Return the [X, Y] coordinate for the center point of the cell that contains the specified text.  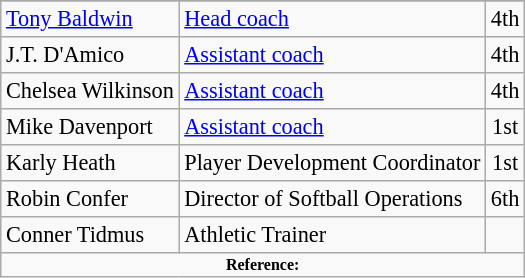
6th [506, 198]
Reference: [263, 264]
Player Development Coordinator [332, 162]
Athletic Trainer [332, 234]
Director of Softball Operations [332, 198]
Karly Heath [90, 162]
J.T. D'Amico [90, 55]
Mike Davenport [90, 126]
Tony Baldwin [90, 19]
Chelsea Wilkinson [90, 90]
Conner Tidmus [90, 234]
Robin Confer [90, 198]
Head coach [332, 19]
